Determine the (x, y) coordinate at the center of the cell enclosing the given text.  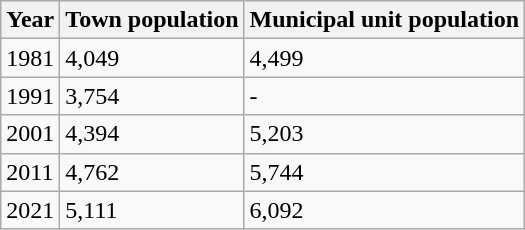
Year (30, 20)
2001 (30, 134)
2021 (30, 210)
6,092 (384, 210)
Municipal unit population (384, 20)
2011 (30, 172)
Town population (152, 20)
5,111 (152, 210)
4,499 (384, 58)
4,394 (152, 134)
1991 (30, 96)
3,754 (152, 96)
1981 (30, 58)
- (384, 96)
5,744 (384, 172)
5,203 (384, 134)
4,762 (152, 172)
4,049 (152, 58)
